Return the [X, Y] coordinate for the center point of the cell that contains the specified text.  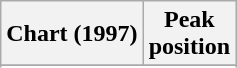
Chart (1997) [72, 34]
Peakposition [189, 34]
